From the cell containing the given text, extract its center point as (x, y) coordinate. 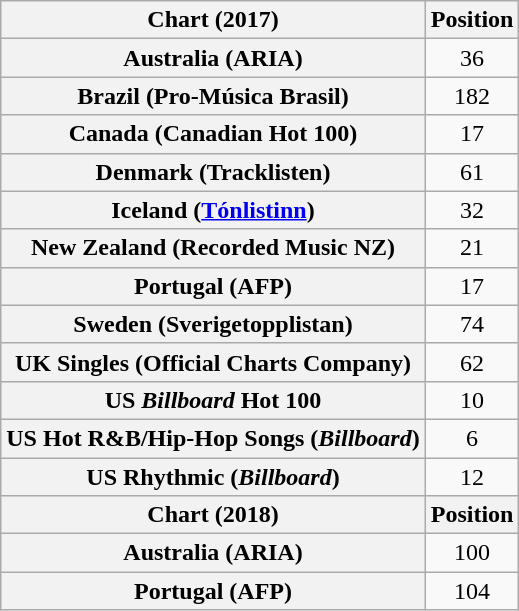
Chart (2018) (213, 515)
104 (472, 591)
Sweden (Sverigetopplistan) (213, 324)
10 (472, 400)
36 (472, 58)
Canada (Canadian Hot 100) (213, 134)
32 (472, 210)
182 (472, 96)
Denmark (Tracklisten) (213, 172)
12 (472, 477)
100 (472, 553)
US Rhythmic (Billboard) (213, 477)
74 (472, 324)
New Zealand (Recorded Music NZ) (213, 248)
US Hot R&B/Hip-Hop Songs (Billboard) (213, 438)
61 (472, 172)
62 (472, 362)
Chart (2017) (213, 20)
6 (472, 438)
21 (472, 248)
Iceland (Tónlistinn) (213, 210)
US Billboard Hot 100 (213, 400)
Brazil (Pro-Música Brasil) (213, 96)
UK Singles (Official Charts Company) (213, 362)
